Scan for the cell matching the given text and deliver its [X, Y] coordinate at center. 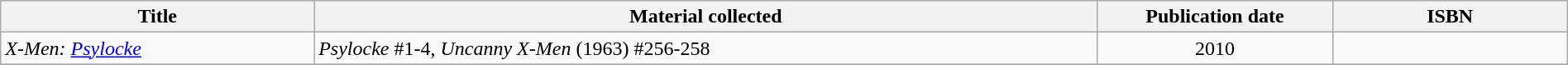
ISBN [1450, 17]
Material collected [706, 17]
Publication date [1215, 17]
Title [157, 17]
Psylocke #1-4, Uncanny X-Men (1963) #256-258 [706, 48]
2010 [1215, 48]
X-Men: Psylocke [157, 48]
